Output the (X, Y) coordinate of the center of the cell containing the given text.  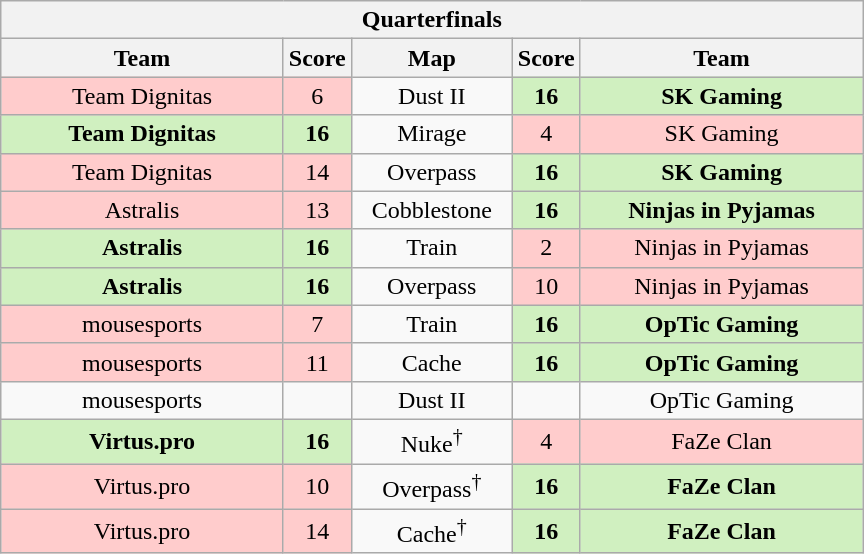
Cobblestone (432, 210)
Overpass† (432, 486)
2 (546, 248)
11 (317, 362)
6 (317, 96)
7 (317, 324)
Nuke† (432, 442)
Map (432, 58)
13 (317, 210)
Quarterfinals (432, 20)
Cache (432, 362)
Cache† (432, 532)
Mirage (432, 134)
